Search for the cell housing the specified text and yield its (X, Y) center coordinate. 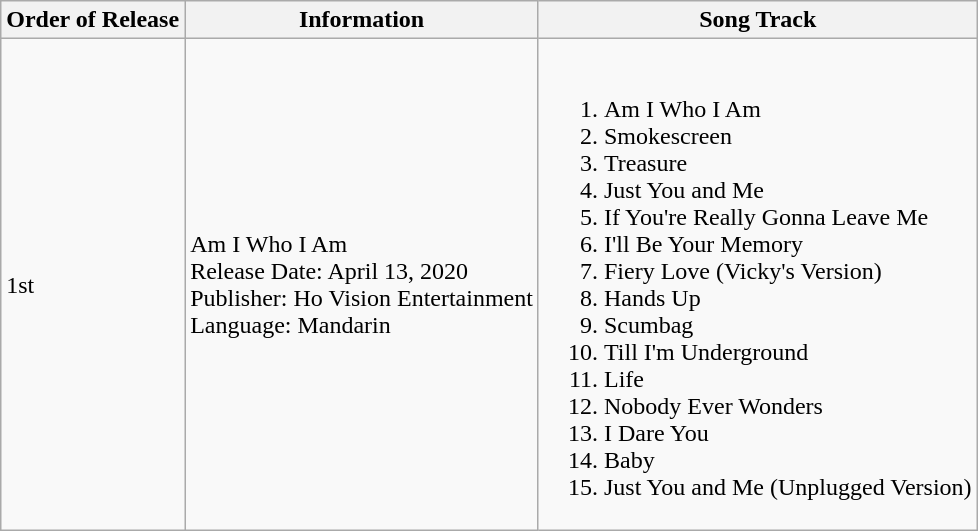
Order of Release (93, 20)
Information (362, 20)
Song Track (758, 20)
Am I Who I AmRelease Date: April 13, 2020Publisher: Ho Vision EntertainmentLanguage: Mandarin (362, 284)
1st (93, 284)
